Locate the cell with the specified text and output its (x, y) center coordinate. 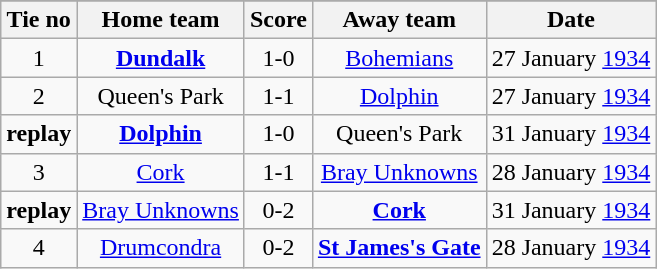
Drumcondra (161, 248)
Date (571, 20)
1 (39, 58)
Dundalk (161, 58)
Away team (399, 20)
St James's Gate (399, 248)
2 (39, 96)
Tie no (39, 20)
Home team (161, 20)
Bohemians (399, 58)
4 (39, 248)
Score (278, 20)
3 (39, 172)
